Extract the [X, Y] coordinate from the center of the cell holding the provided text.  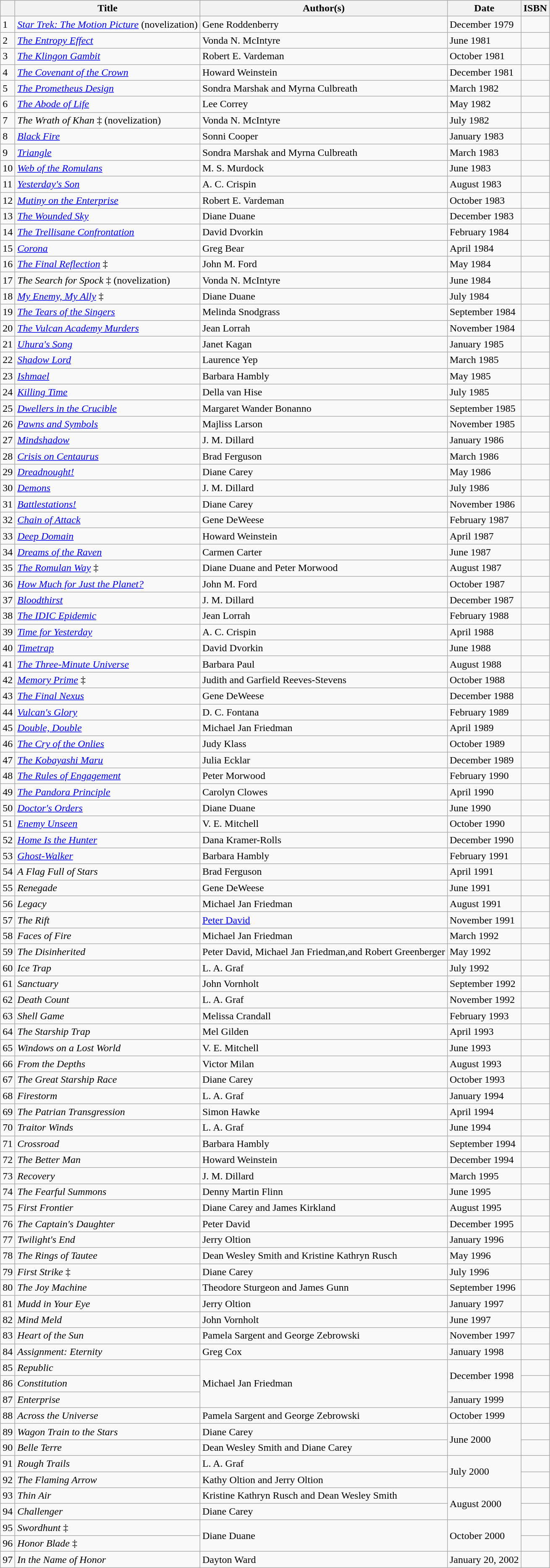
46 [8, 744]
The Final Nexus [107, 696]
Firestorm [107, 1096]
41 [8, 664]
Margaret Wander Bonanno [323, 408]
73 [8, 1176]
50 [8, 808]
July 1992 [484, 968]
Della van Hise [323, 392]
D. C. Fontana [323, 712]
Greg Bear [323, 248]
December 1989 [484, 760]
June 1984 [484, 280]
The Captain's Daughter [107, 1224]
Title [107, 8]
90 [8, 1447]
The Abode of Life [107, 104]
Crossroad [107, 1144]
3 [8, 56]
36 [8, 584]
May 1996 [484, 1256]
26 [8, 424]
75 [8, 1208]
March 1983 [484, 152]
February 1987 [484, 520]
December 1988 [484, 696]
Sonni Cooper [323, 136]
Mindshadow [107, 440]
8 [8, 136]
Thin Air [107, 1496]
Sanctuary [107, 984]
72 [8, 1160]
January 1983 [484, 136]
From the Depths [107, 1064]
September 1996 [484, 1288]
Battlestations! [107, 504]
Ghost-Walker [107, 856]
Kathy Oltion and Jerry Oltion [323, 1479]
In the Name of Honor [107, 1560]
February 1990 [484, 776]
Heart of the Sun [107, 1336]
16 [8, 264]
November 1997 [484, 1336]
Judy Klass [323, 744]
12 [8, 200]
Greg Cox [323, 1352]
The Wounded Sky [107, 216]
Constitution [107, 1384]
91 [8, 1463]
The Patrian Transgression [107, 1112]
June 1997 [484, 1320]
The Search for Spock ‡ (novelization) [107, 280]
December 1990 [484, 840]
Majliss Larson [323, 424]
5 [8, 88]
74 [8, 1192]
February 1988 [484, 616]
August 1995 [484, 1208]
Star Trek: The Motion Picture (novelization) [107, 24]
June 1995 [484, 1192]
Author(s) [323, 8]
29 [8, 472]
84 [8, 1352]
June 2000 [484, 1439]
49 [8, 792]
83 [8, 1336]
Dayton Ward [323, 1560]
October 1988 [484, 680]
Doctor's Orders [107, 808]
August 2000 [484, 1504]
The Prometheus Design [107, 88]
How Much for Just the Planet? [107, 584]
The Pandora Principle [107, 792]
Melissa Crandall [323, 1016]
27 [8, 440]
85 [8, 1368]
Dwellers in the Crucible [107, 408]
June 1988 [484, 648]
93 [8, 1496]
Carmen Carter [323, 552]
Black Fire [107, 136]
March 1995 [484, 1176]
April 1984 [484, 248]
Dean Wesley Smith and Diane Carey [323, 1447]
1 [8, 24]
43 [8, 696]
Home Is the Hunter [107, 840]
69 [8, 1112]
December 1983 [484, 216]
March 1982 [484, 88]
Memory Prime ‡ [107, 680]
October 1989 [484, 744]
Chain of Attack [107, 520]
56 [8, 904]
November 1986 [484, 504]
79 [8, 1272]
August 1991 [484, 904]
January 1997 [484, 1304]
4 [8, 72]
October 1987 [484, 584]
76 [8, 1224]
April 1989 [484, 728]
87 [8, 1400]
Honor Blade ‡ [107, 1544]
95 [8, 1528]
Recovery [107, 1176]
Janet Kagan [323, 344]
Traitor Winds [107, 1128]
A Flag Full of Stars [107, 872]
52 [8, 840]
March 1992 [484, 936]
2 [8, 40]
April 1993 [484, 1032]
January 1994 [484, 1096]
39 [8, 632]
May 1984 [484, 264]
The Starship Trap [107, 1032]
Dreadnought! [107, 472]
Web of the Romulans [107, 168]
The Better Man [107, 1160]
April 1988 [484, 632]
20 [8, 328]
The Trellisane Confrontation [107, 232]
June 1994 [484, 1128]
October 1993 [484, 1080]
October 1990 [484, 824]
January 1986 [484, 440]
Mind Meld [107, 1320]
Across the Universe [107, 1415]
70 [8, 1128]
Yesterday's Son [107, 184]
Windows on a Lost World [107, 1048]
59 [8, 952]
Kristine Kathryn Rusch and Dean Wesley Smith [323, 1496]
Lee Correy [323, 104]
Gene Roddenberry [323, 24]
15 [8, 248]
Vulcan's Glory [107, 712]
Date [484, 8]
December 1981 [484, 72]
February 1993 [484, 1016]
10 [8, 168]
63 [8, 1016]
Laurence Yep [323, 360]
Uhura's Song [107, 344]
57 [8, 920]
Carolyn Clowes [323, 792]
April 1990 [484, 792]
M. S. Murdock [323, 168]
65 [8, 1048]
9 [8, 152]
February 1989 [484, 712]
January 1999 [484, 1400]
30 [8, 488]
Killing Time [107, 392]
The Disinherited [107, 952]
62 [8, 1000]
My Enemy, My Ally ‡ [107, 296]
78 [8, 1256]
Judith and Garfield Reeves-Stevens [323, 680]
35 [8, 568]
64 [8, 1032]
42 [8, 680]
14 [8, 232]
Deep Domain [107, 536]
The Three-Minute Universe [107, 664]
January 1996 [484, 1240]
Enterprise [107, 1400]
Legacy [107, 904]
40 [8, 648]
June 1991 [484, 888]
22 [8, 360]
October 2000 [484, 1536]
September 1994 [484, 1144]
Challenger [107, 1512]
April 1994 [484, 1112]
Dean Wesley Smith and Kristine Kathryn Rusch [323, 1256]
The Fearful Summons [107, 1192]
Denny Martin Flinn [323, 1192]
97 [8, 1560]
24 [8, 392]
August 1983 [484, 184]
Time for Yesterday [107, 632]
November 1984 [484, 328]
Peter David, Michael Jan Friedman,and Robert Greenberger [323, 952]
19 [8, 312]
82 [8, 1320]
6 [8, 104]
Pawns and Symbols [107, 424]
38 [8, 616]
November 1992 [484, 1000]
Renegade [107, 888]
51 [8, 824]
May 1992 [484, 952]
July 1984 [484, 296]
February 1984 [484, 232]
Diane Duane and Peter Morwood [323, 568]
Barbara Paul [323, 664]
61 [8, 984]
August 1993 [484, 1064]
55 [8, 888]
Mel Gilden [323, 1032]
December 1994 [484, 1160]
November 1991 [484, 920]
23 [8, 376]
Simon Hawke [323, 1112]
86 [8, 1384]
Mutiny on the Enterprise [107, 200]
July 2000 [484, 1471]
7 [8, 120]
November 1985 [484, 424]
53 [8, 856]
Diane Carey and James Kirkland [323, 1208]
Triangle [107, 152]
Corona [107, 248]
11 [8, 184]
Melinda Snodgrass [323, 312]
December 1995 [484, 1224]
March 1985 [484, 360]
September 1985 [484, 408]
ISBN [535, 8]
25 [8, 408]
Demons [107, 488]
The Wrath of Khan ‡ (novelization) [107, 120]
The Flaming Arrow [107, 1479]
August 1988 [484, 664]
April 1991 [484, 872]
December 1987 [484, 600]
Double, Double [107, 728]
The Klingon Gambit [107, 56]
The Romulan Way ‡ [107, 568]
October 1981 [484, 56]
June 1981 [484, 40]
37 [8, 600]
58 [8, 936]
Assignment: Eternity [107, 1352]
92 [8, 1479]
Republic [107, 1368]
The Final Reflection ‡ [107, 264]
October 1999 [484, 1415]
The Cry of the Onlies [107, 744]
60 [8, 968]
21 [8, 344]
Timetrap [107, 648]
48 [8, 776]
June 1990 [484, 808]
45 [8, 728]
Julia Ecklar [323, 760]
Twilight's End [107, 1240]
Belle Terre [107, 1447]
89 [8, 1431]
October 1983 [484, 200]
68 [8, 1096]
January 20, 2002 [484, 1560]
Bloodthirst [107, 600]
May 1986 [484, 472]
67 [8, 1080]
17 [8, 280]
Dreams of the Raven [107, 552]
96 [8, 1544]
Shell Game [107, 1016]
The Great Starship Race [107, 1080]
Death Count [107, 1000]
The Rings of Tautee [107, 1256]
The Entropy Effect [107, 40]
Wagon Train to the Stars [107, 1431]
33 [8, 536]
July 1985 [484, 392]
Faces of Fire [107, 936]
Dana Kramer-Rolls [323, 840]
March 1986 [484, 456]
32 [8, 520]
54 [8, 872]
Mudd in Your Eye [107, 1304]
34 [8, 552]
28 [8, 456]
September 1984 [484, 312]
The IDIC Epidemic [107, 616]
77 [8, 1240]
February 1991 [484, 856]
The Rift [107, 920]
September 1992 [484, 984]
88 [8, 1415]
18 [8, 296]
May 1982 [484, 104]
94 [8, 1512]
July 1986 [484, 488]
The Rules of Engagement [107, 776]
May 1985 [484, 376]
July 1982 [484, 120]
First Frontier [107, 1208]
Rough Trails [107, 1463]
July 1996 [484, 1272]
Ice Trap [107, 968]
April 1987 [484, 536]
The Vulcan Academy Murders [107, 328]
13 [8, 216]
Theodore Sturgeon and James Gunn [323, 1288]
Crisis on Centaurus [107, 456]
47 [8, 760]
66 [8, 1064]
December 1998 [484, 1376]
Enemy Unseen [107, 824]
June 1987 [484, 552]
The Kobayashi Maru [107, 760]
The Joy Machine [107, 1288]
June 1983 [484, 168]
The Tears of the Singers [107, 312]
December 1979 [484, 24]
Victor Milan [323, 1064]
31 [8, 504]
January 1998 [484, 1352]
Shadow Lord [107, 360]
44 [8, 712]
Peter Morwood [323, 776]
First Strike ‡ [107, 1272]
Ishmael [107, 376]
71 [8, 1144]
Swordhunt ‡ [107, 1528]
January 1985 [484, 344]
81 [8, 1304]
August 1987 [484, 568]
The Covenant of the Crown [107, 72]
80 [8, 1288]
June 1993 [484, 1048]
